Identify which cell holds the provided text, then report its [x, y] central coordinate. 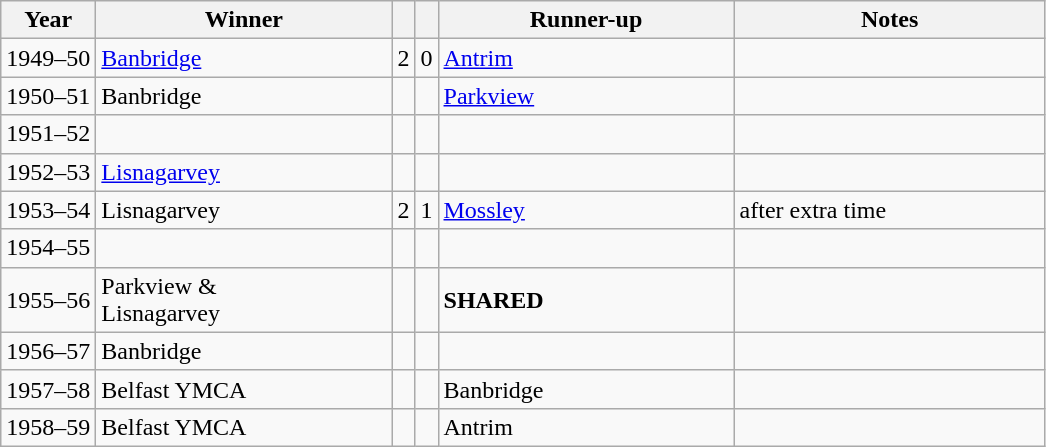
Winner [244, 20]
1950–51 [48, 96]
Runner-up [586, 20]
1958–59 [48, 427]
Parkview &Lisnagarvey [244, 300]
0 [426, 58]
SHARED [586, 300]
Year [48, 20]
1953–54 [48, 210]
1 [426, 210]
1951–52 [48, 134]
1955–56 [48, 300]
Notes [890, 20]
1949–50 [48, 58]
1952–53 [48, 172]
after extra time [890, 210]
Mossley [586, 210]
Parkview [586, 96]
1956–57 [48, 351]
1954–55 [48, 248]
1957–58 [48, 389]
